Extract the [x, y] coordinate from the center of the cell holding the provided text.  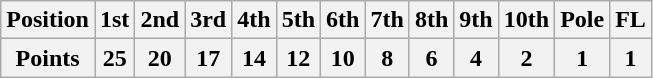
FL [631, 20]
8 [387, 58]
2 [526, 58]
Pole [582, 20]
2nd [160, 20]
6th [343, 20]
12 [298, 58]
20 [160, 58]
10 [343, 58]
Position [48, 20]
1st [114, 20]
4 [476, 58]
Points [48, 58]
6 [431, 58]
25 [114, 58]
4th [254, 20]
14 [254, 58]
17 [208, 58]
3rd [208, 20]
7th [387, 20]
10th [526, 20]
5th [298, 20]
8th [431, 20]
9th [476, 20]
